Scan for the cell matching the given text and deliver its [x, y] coordinate at center. 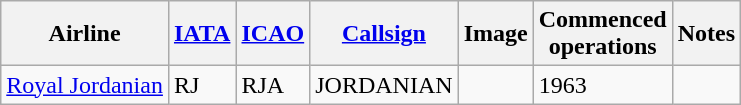
Image [496, 34]
ICAO [273, 34]
RJA [273, 85]
Notes [706, 34]
IATA [202, 34]
Commencedoperations [602, 34]
JORDANIAN [384, 85]
Royal Jordanian [85, 85]
Airline [85, 34]
Callsign [384, 34]
RJ [202, 85]
1963 [602, 85]
